Pinpoint the cell where the given text exists, returning its (x, y) midpoint coordinate. 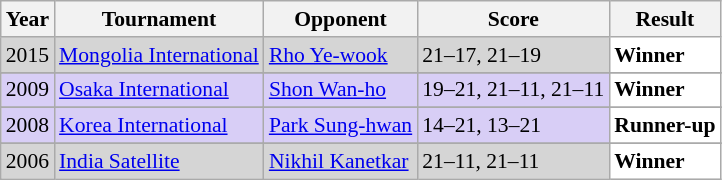
2006 (28, 162)
Nikhil Kanetkar (340, 162)
21–11, 21–11 (513, 162)
19–21, 21–11, 21–11 (513, 90)
14–21, 13–21 (513, 126)
Osaka International (159, 90)
Runner-up (664, 126)
Shon Wan-ho (340, 90)
Tournament (159, 19)
Opponent (340, 19)
Score (513, 19)
Park Sung-hwan (340, 126)
2015 (28, 55)
2008 (28, 126)
India Satellite (159, 162)
Year (28, 19)
21–17, 21–19 (513, 55)
Result (664, 19)
Mongolia International (159, 55)
2009 (28, 90)
Korea International (159, 126)
Rho Ye-wook (340, 55)
